Extract the (X, Y) coordinate from the center of the cell holding the provided text.  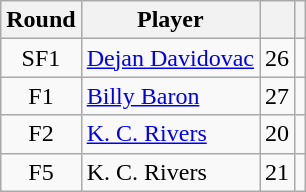
26 (278, 58)
Billy Baron (170, 96)
SF1 (41, 58)
Player (170, 20)
21 (278, 172)
F2 (41, 134)
20 (278, 134)
F1 (41, 96)
Round (41, 20)
27 (278, 96)
F5 (41, 172)
Dejan Davidovac (170, 58)
